Return the [X, Y] coordinate for the center point of the cell that contains the specified text.  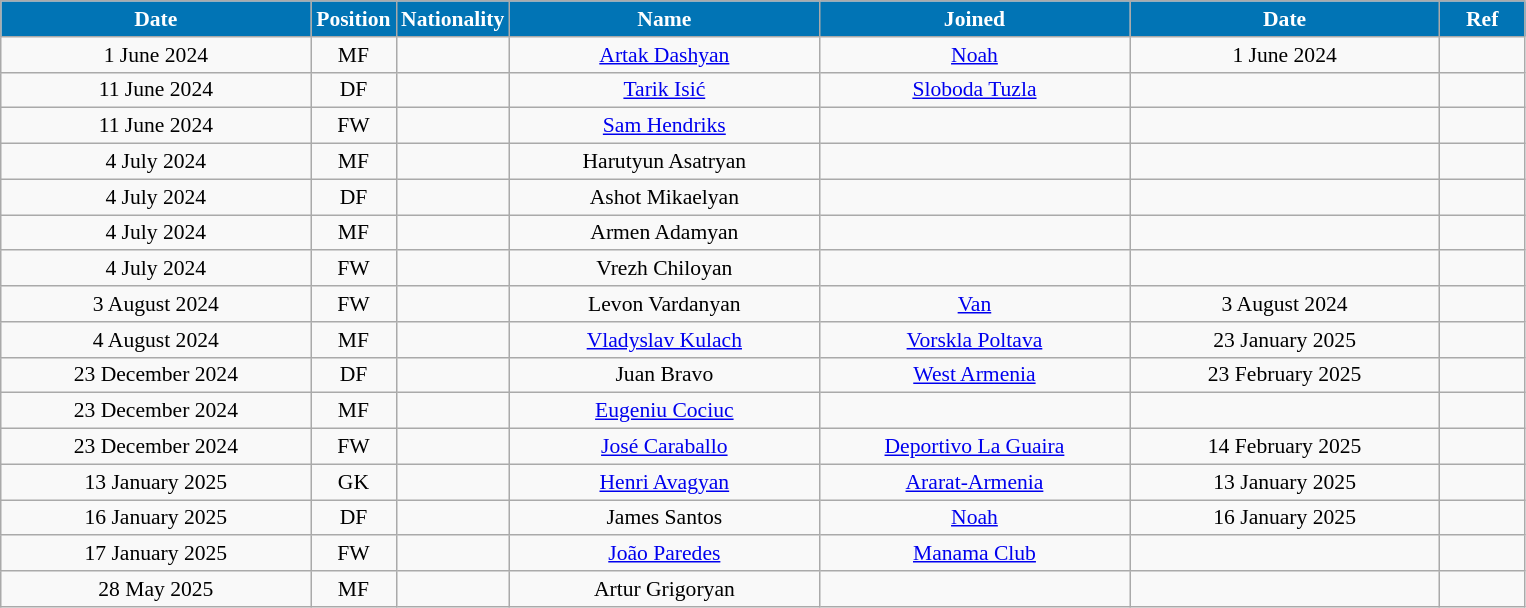
José Caraballo [664, 447]
14 February 2025 [1285, 447]
James Santos [664, 518]
Vrezh Chiloyan [664, 269]
Ashot Mikaelyan [664, 197]
Artur Grigoryan [664, 589]
Joined [974, 19]
West Armenia [974, 375]
28 May 2025 [156, 589]
Position [354, 19]
Vorskla Poltava [974, 340]
Nationality [452, 19]
Ref [1482, 19]
17 January 2025 [156, 554]
Ararat-Armenia [974, 482]
Sam Hendriks [664, 126]
Eugeniu Cociuc [664, 411]
Levon Vardanyan [664, 304]
Manama Club [974, 554]
Henri Avagyan [664, 482]
GK [354, 482]
23 February 2025 [1285, 375]
Harutyun Asatryan [664, 162]
Tarik Isić [664, 90]
Name [664, 19]
Armen Adamyan [664, 233]
Artak Dashyan [664, 55]
4 August 2024 [156, 340]
Deportivo La Guaira [974, 447]
Vladyslav Kulach [664, 340]
Juan Bravo [664, 375]
Van [974, 304]
João Paredes [664, 554]
23 January 2025 [1285, 340]
Sloboda Tuzla [974, 90]
